From the cell containing the given text, extract its center point as [X, Y] coordinate. 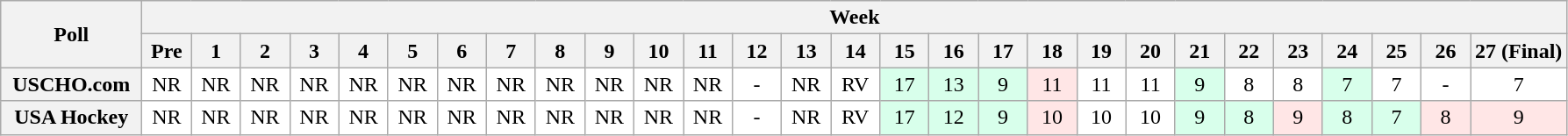
Week [855, 18]
27 (Final) [1519, 51]
16 [954, 51]
3 [314, 51]
23 [1298, 51]
USA Hockey [72, 118]
5 [412, 51]
26 [1445, 51]
18 [1052, 51]
20 [1150, 51]
19 [1101, 51]
6 [462, 51]
1 [216, 51]
24 [1347, 51]
Poll [72, 34]
2 [265, 51]
22 [1249, 51]
Pre [167, 51]
4 [363, 51]
14 [856, 51]
15 [905, 51]
21 [1199, 51]
25 [1396, 51]
USCHO.com [72, 84]
